Capture the cell that displays the provided text and extract its [x, y] central coordinate. 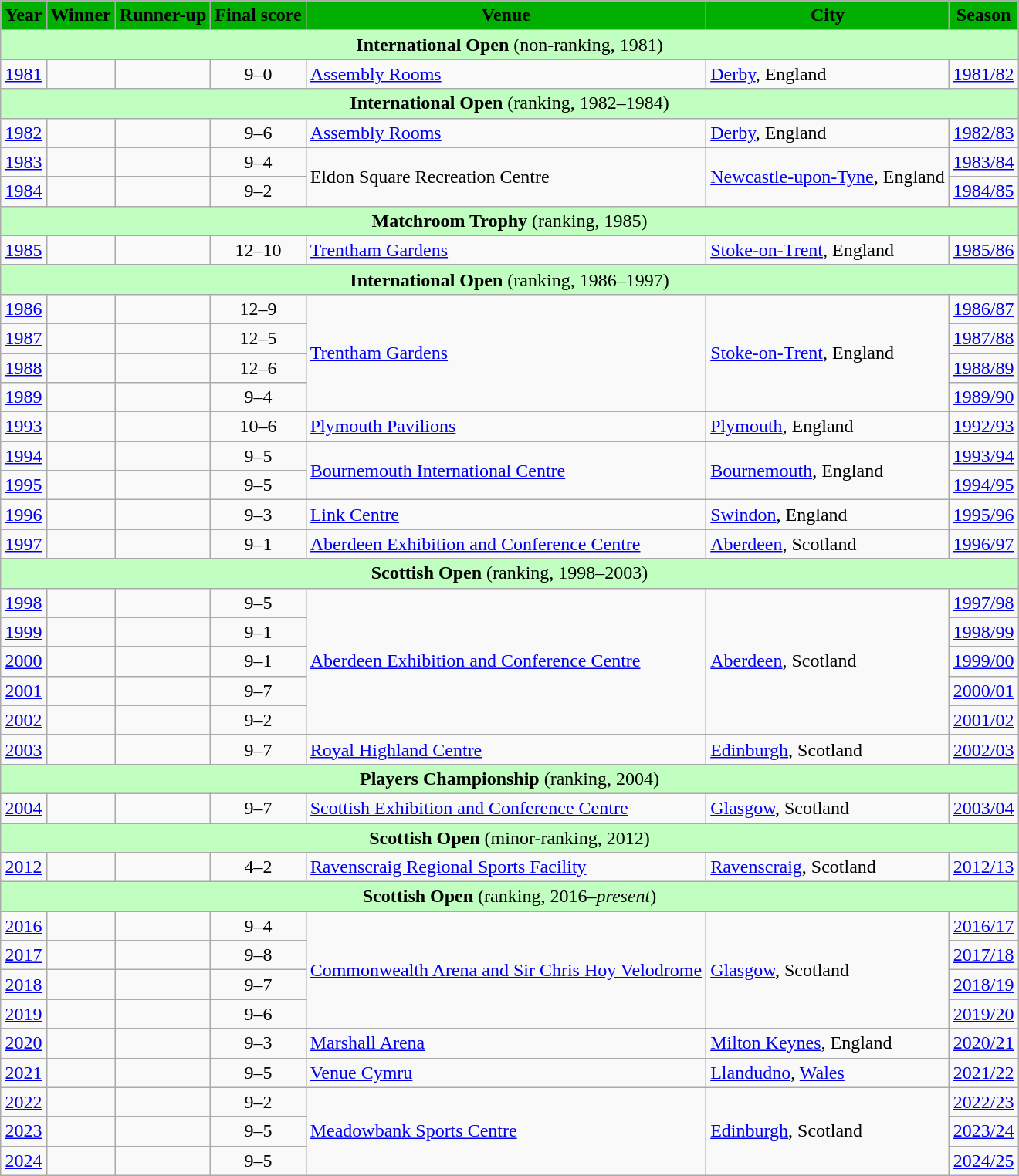
Final score [258, 15]
City [828, 15]
1995 [23, 485]
1986/87 [983, 309]
2023 [23, 1131]
1999 [23, 632]
Plymouth, England [828, 427]
2022/23 [983, 1102]
9–0 [258, 74]
2003 [23, 749]
1993/94 [983, 456]
Plymouth Pavilions [506, 427]
2004 [23, 808]
1984/85 [983, 191]
1983/84 [983, 162]
2021/22 [983, 1073]
2001 [23, 691]
Bournemouth, England [828, 471]
Meadowbank Sports Centre [506, 1131]
2012/13 [983, 867]
Link Centre [506, 515]
2000/01 [983, 691]
Commonwealth Arena and Sir Chris Hoy Velodrome [506, 970]
Winner [80, 15]
Venue [506, 15]
2017 [23, 955]
Scottish Open (ranking, 2016–present) [509, 897]
1998 [23, 603]
2003/04 [983, 808]
International Open (ranking, 1982–1984) [509, 103]
Players Championship (ranking, 2004) [509, 779]
Swindon, England [828, 515]
2001/02 [983, 720]
1982/83 [983, 133]
1988 [23, 368]
12–10 [258, 250]
2012 [23, 867]
Season [983, 15]
1981/82 [983, 74]
Llandudno, Wales [828, 1073]
Scottish Open (minor-ranking, 2012) [509, 837]
International Open (non-ranking, 1981) [509, 45]
Matchroom Trophy (ranking, 1985) [509, 221]
1998/99 [983, 632]
1987/88 [983, 338]
1984 [23, 191]
1989/90 [983, 397]
2002 [23, 720]
2016 [23, 926]
2018/19 [983, 985]
2017/18 [983, 955]
12–6 [258, 368]
2019 [23, 1014]
1996/97 [983, 544]
Marshall Arena [506, 1043]
Year [23, 15]
Milton Keynes, England [828, 1043]
Eldon Square Recreation Centre [506, 177]
2024 [23, 1161]
2002/03 [983, 749]
1989 [23, 397]
Scottish Open (ranking, 1998–2003) [509, 573]
1987 [23, 338]
9–8 [258, 955]
2020/21 [983, 1043]
Ravenscraig, Scotland [828, 867]
2000 [23, 661]
1999/00 [983, 661]
2018 [23, 985]
Venue Cymru [506, 1073]
2022 [23, 1102]
2019/20 [983, 1014]
1996 [23, 515]
1997/98 [983, 603]
12–9 [258, 309]
10–6 [258, 427]
1983 [23, 162]
2021 [23, 1073]
2024/25 [983, 1161]
4–2 [258, 867]
1993 [23, 427]
Newcastle-upon-Tyne, England [828, 177]
1985/86 [983, 250]
1997 [23, 544]
2016/17 [983, 926]
International Open (ranking, 1986–1997) [509, 279]
2023/24 [983, 1131]
Ravenscraig Regional Sports Facility [506, 867]
Bournemouth International Centre [506, 471]
Royal Highland Centre [506, 749]
1994 [23, 456]
2020 [23, 1043]
12–5 [258, 338]
1992/93 [983, 427]
1988/89 [983, 368]
1981 [23, 74]
1994/95 [983, 485]
1985 [23, 250]
Scottish Exhibition and Conference Centre [506, 808]
1982 [23, 133]
Runner-up [163, 15]
1986 [23, 309]
1995/96 [983, 515]
